Provide the [X, Y] coordinate of the cell's center where the given text is located.  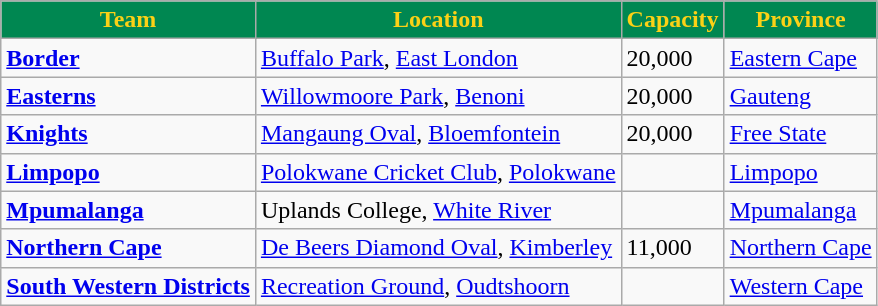
Uplands College, White River [438, 210]
De Beers Diamond Oval, Kimberley [438, 248]
Western Cape [800, 286]
Buffalo Park, East London [438, 58]
Location [438, 20]
Free State [800, 134]
Border [128, 58]
Province [800, 20]
Eastern Cape [800, 58]
Gauteng [800, 96]
Willowmoore Park, Benoni [438, 96]
Easterns [128, 96]
Mangaung Oval, Bloemfontein [438, 134]
Recreation Ground, Oudtshoorn [438, 286]
Knights [128, 134]
11,000 [672, 248]
South Western Districts [128, 286]
Polokwane Cricket Club, Polokwane [438, 172]
Team [128, 20]
Capacity [672, 20]
